Extract the [X, Y] coordinate from the center of the cell holding the provided text.  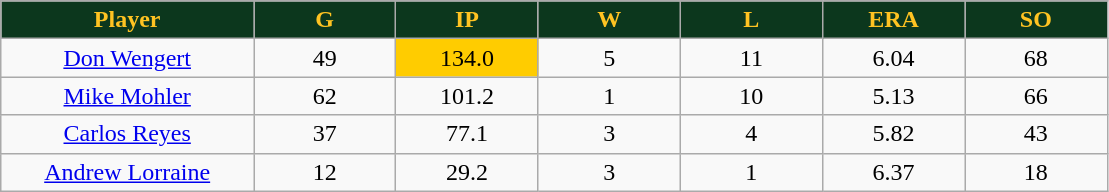
49 [325, 58]
134.0 [467, 58]
5 [609, 58]
Player [128, 20]
ERA [893, 20]
66 [1036, 96]
IP [467, 20]
Don Wengert [128, 58]
37 [325, 134]
Carlos Reyes [128, 134]
68 [1036, 58]
12 [325, 172]
5.82 [893, 134]
W [609, 20]
10 [751, 96]
G [325, 20]
6.37 [893, 172]
6.04 [893, 58]
101.2 [467, 96]
18 [1036, 172]
5.13 [893, 96]
L [751, 20]
62 [325, 96]
Mike Mohler [128, 96]
29.2 [467, 172]
77.1 [467, 134]
SO [1036, 20]
Andrew Lorraine [128, 172]
43 [1036, 134]
11 [751, 58]
4 [751, 134]
